Return the [x, y] coordinate for the center point of the cell that contains the specified text.  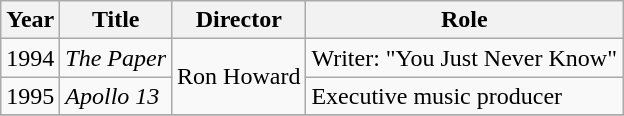
Apollo 13 [116, 96]
Writer: "You Just Never Know" [464, 58]
Role [464, 20]
Title [116, 20]
1994 [30, 58]
1995 [30, 96]
Executive music producer [464, 96]
Ron Howard [239, 77]
Year [30, 20]
The Paper [116, 58]
Director [239, 20]
